Find where the given text appears and provide that cell's center as (X, Y) coordinate. 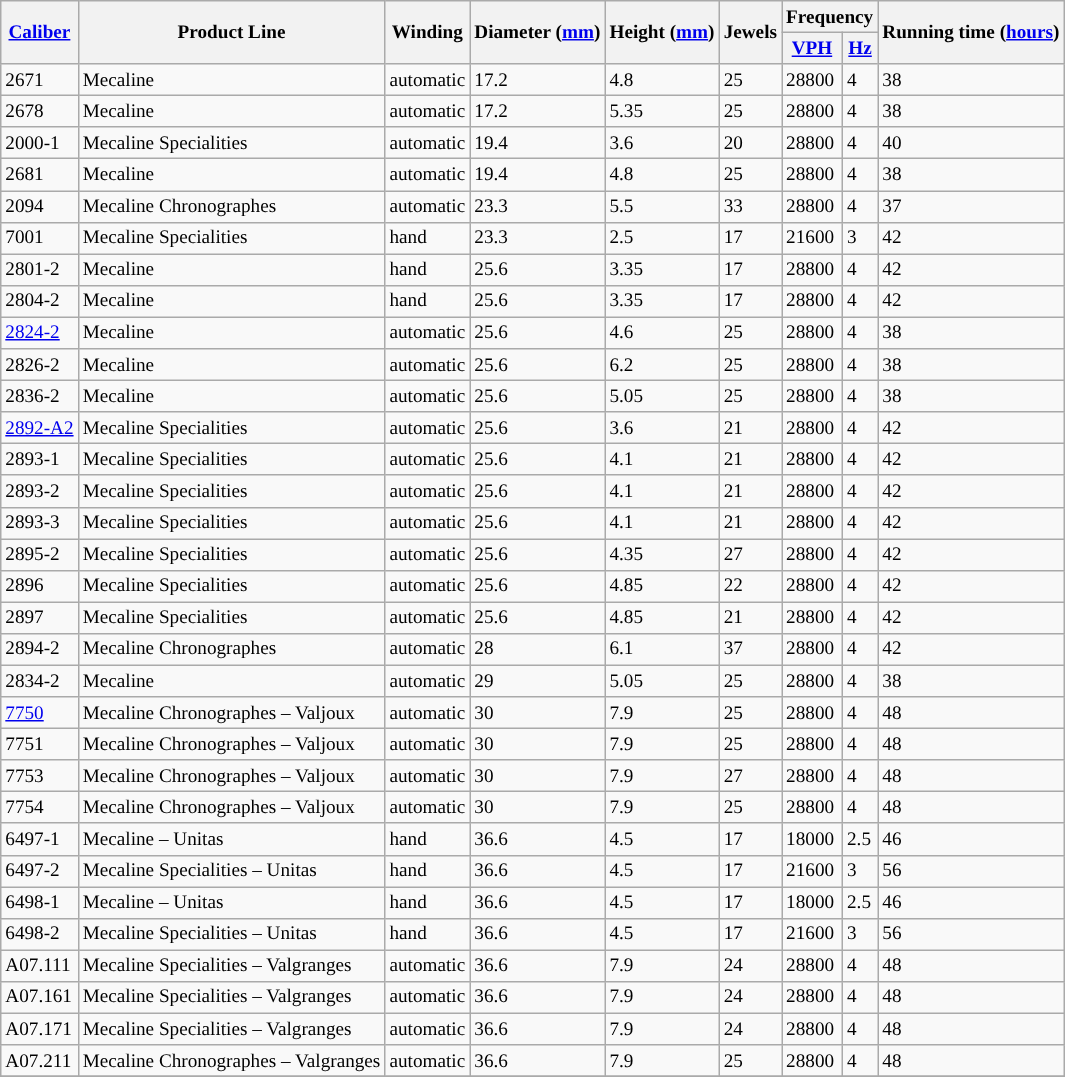
Winding (428, 32)
2894-2 (40, 649)
2893-3 (40, 523)
2801-2 (40, 270)
2000-1 (40, 143)
20 (750, 143)
33 (750, 206)
A07.171 (40, 1029)
2897 (40, 618)
Product Line (232, 32)
Hz (860, 48)
7753 (40, 776)
2681 (40, 175)
Caliber (40, 32)
7750 (40, 713)
2824-2 (40, 333)
VPH (812, 48)
Mecaline Chronographes – Valgranges (232, 1061)
Height (mm) (662, 32)
2893-1 (40, 460)
5.35 (662, 111)
A07.161 (40, 997)
2834-2 (40, 681)
6498-1 (40, 902)
6498-2 (40, 934)
5.5 (662, 206)
A07.211 (40, 1061)
A07.111 (40, 966)
2896 (40, 586)
4.6 (662, 333)
2678 (40, 111)
6497-1 (40, 839)
Frequency (830, 17)
6497-2 (40, 871)
2893-2 (40, 491)
Jewels (750, 32)
6.2 (662, 365)
2895-2 (40, 554)
28 (538, 649)
7754 (40, 808)
7751 (40, 744)
2826-2 (40, 365)
Running time (hours) (971, 32)
2892-A2 (40, 428)
2094 (40, 206)
2804-2 (40, 301)
40 (971, 143)
6.1 (662, 649)
2836-2 (40, 396)
7001 (40, 238)
22 (750, 586)
2671 (40, 80)
4.35 (662, 554)
Diameter (mm) (538, 32)
29 (538, 681)
